Pinpoint the cell where the given text exists, returning its [X, Y] midpoint coordinate. 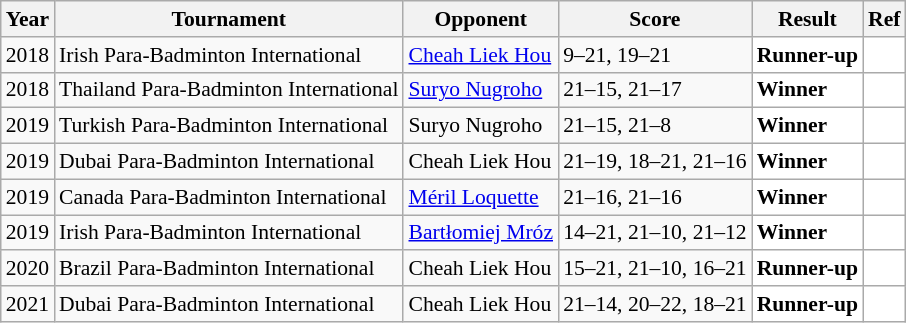
15–21, 21–10, 16–21 [655, 269]
Canada Para-Badminton International [228, 197]
21–15, 21–17 [655, 90]
Result [808, 19]
9–21, 19–21 [655, 55]
2020 [28, 269]
2021 [28, 304]
Opponent [480, 19]
Méril Loquette [480, 197]
Year [28, 19]
14–21, 21–10, 21–12 [655, 233]
21–16, 21–16 [655, 197]
Ref [884, 19]
21–14, 20–22, 18–21 [655, 304]
Score [655, 19]
Brazil Para-Badminton International [228, 269]
21–15, 21–8 [655, 126]
Thailand Para-Badminton International [228, 90]
21–19, 18–21, 21–16 [655, 162]
Tournament [228, 19]
Bartłomiej Mróz [480, 233]
Turkish Para-Badminton International [228, 126]
